Capture the cell that displays the provided text and extract its (x, y) central coordinate. 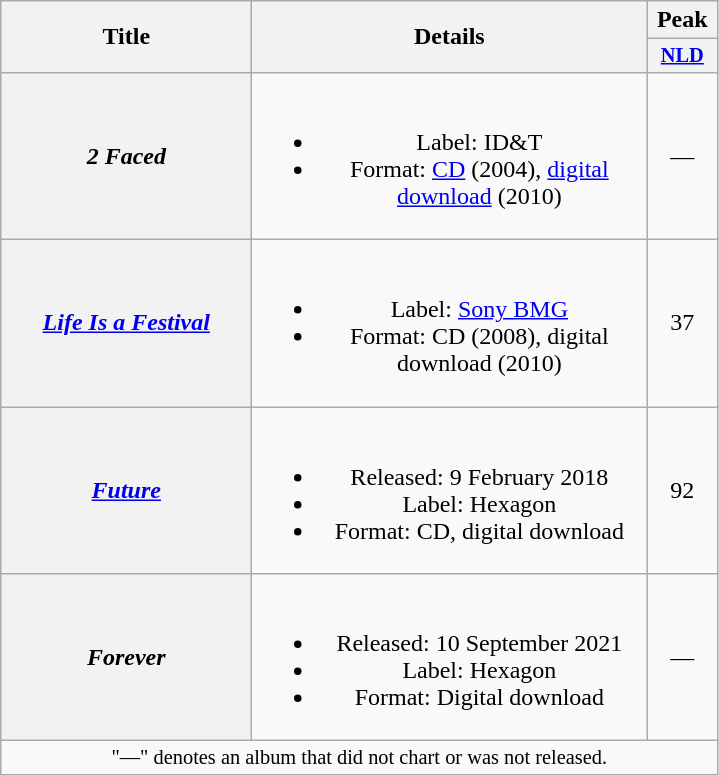
37 (682, 324)
"—" denotes an album that did not chart or was not released. (360, 758)
Life Is a Festival (126, 324)
Title (126, 37)
Future (126, 490)
Released: 9 February 2018Label: HexagonFormat: CD, digital download (450, 490)
Details (450, 37)
Peak (682, 20)
Released: 10 September 2021Label: HexagonFormat: Digital download (450, 658)
92 (682, 490)
Label: Sony BMGFormat: CD (2008), digital download (2010) (450, 324)
2 Faced (126, 156)
Forever (126, 658)
NLD (682, 56)
Label: ID&TFormat: CD (2004), digital download (2010) (450, 156)
